Capture the cell that displays the provided text and extract its [x, y] central coordinate. 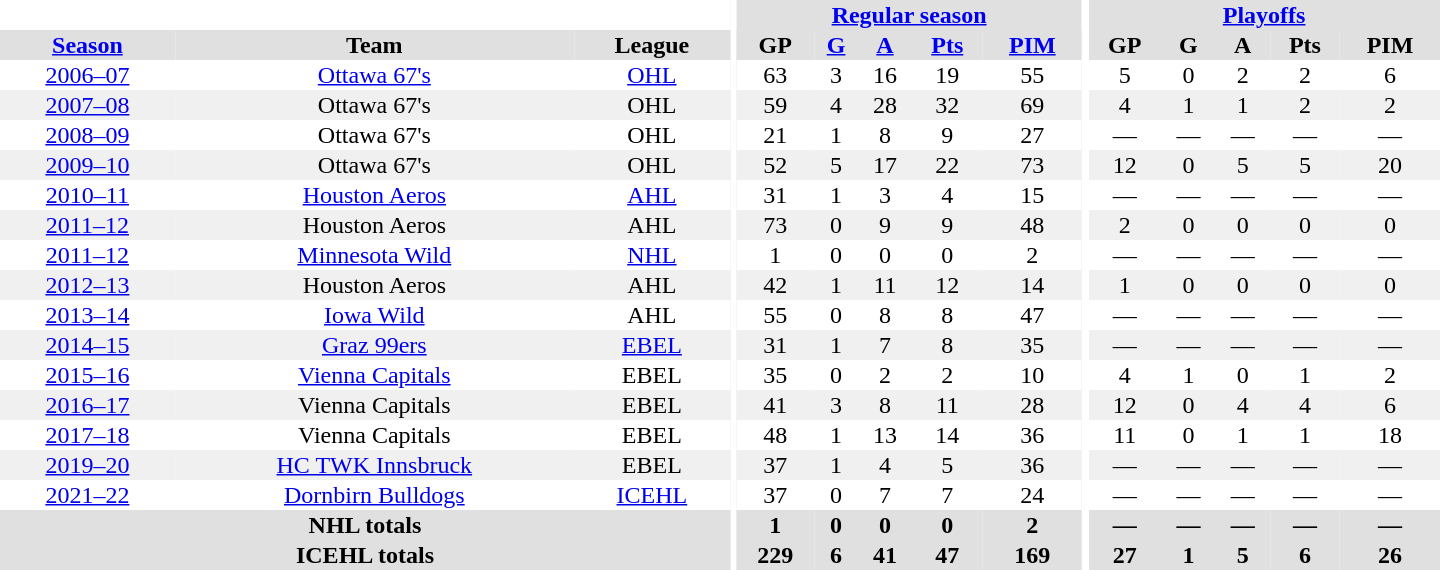
ICEHL totals [365, 555]
52 [775, 165]
20 [1390, 165]
2021–22 [88, 495]
16 [885, 75]
2008–09 [88, 135]
229 [775, 555]
2019–20 [88, 465]
Team [374, 45]
Iowa Wild [374, 315]
13 [885, 435]
Dornbirn Bulldogs [374, 495]
Regular season [909, 15]
18 [1390, 435]
2010–11 [88, 195]
ICEHL [652, 495]
21 [775, 135]
10 [1032, 375]
2012–13 [88, 285]
2017–18 [88, 435]
17 [885, 165]
League [652, 45]
63 [775, 75]
2016–17 [88, 405]
NHL [652, 255]
59 [775, 105]
42 [775, 285]
24 [1032, 495]
169 [1032, 555]
Season [88, 45]
2007–08 [88, 105]
HC TWK Innsbruck [374, 465]
NHL totals [365, 525]
Minnesota Wild [374, 255]
2015–16 [88, 375]
Playoffs [1264, 15]
69 [1032, 105]
22 [947, 165]
32 [947, 105]
26 [1390, 555]
19 [947, 75]
15 [1032, 195]
2009–10 [88, 165]
2014–15 [88, 345]
2006–07 [88, 75]
2013–14 [88, 315]
Graz 99ers [374, 345]
